Find where the given text appears and provide that cell's center as (X, Y) coordinate. 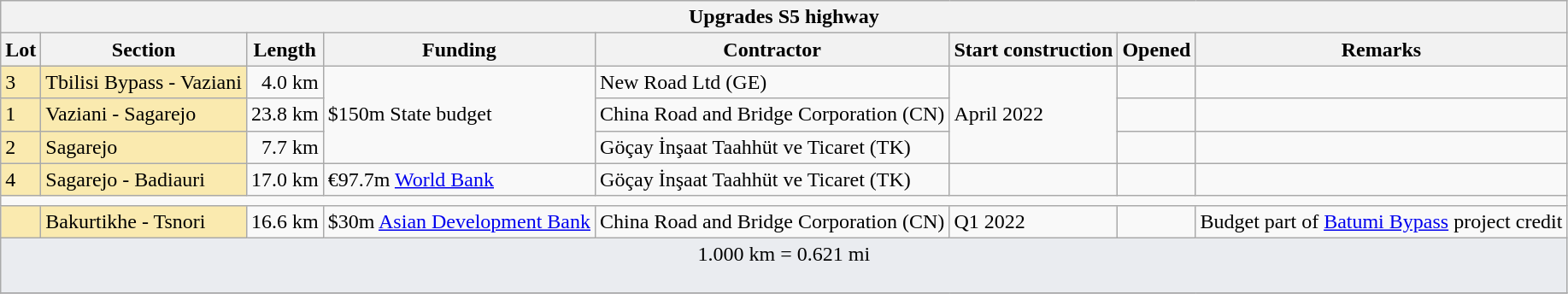
$30m Asian Development Bank (459, 221)
Funding (459, 50)
4 (21, 179)
1.000 km = 0.621 mi (784, 265)
2 (21, 147)
Sagarejo (144, 147)
Q1 2022 (1034, 221)
Upgrades S5 highway (784, 17)
Lot (21, 50)
Contractor (772, 50)
17.0 km (285, 179)
Length (285, 50)
7.7 km (285, 147)
€97.7m World Bank (459, 179)
$150m State budget (459, 115)
Bakurtikhe - Tsnori (144, 221)
4.0 km (285, 82)
Budget part of Batumi Bypass project credit (1381, 221)
Remarks (1381, 50)
April 2022 (1034, 115)
1 (21, 115)
Section (144, 50)
3 (21, 82)
Tbilisi Bypass - Vaziani (144, 82)
Vaziani - Sagarejo (144, 115)
Sagarejo - Badiauri (144, 179)
Opened (1157, 50)
Start construction (1034, 50)
New Road Ltd (GE) (772, 82)
23.8 km (285, 115)
16.6 km (285, 221)
